Capture the cell that displays the provided text and extract its (X, Y) central coordinate. 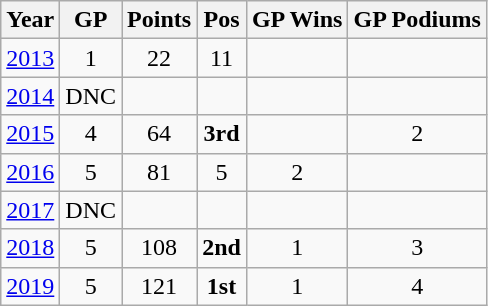
GP Podiums (417, 20)
1st (222, 286)
Year (30, 20)
GP (91, 20)
64 (160, 134)
Pos (222, 20)
GP Wins (297, 20)
11 (222, 58)
2016 (30, 172)
22 (160, 58)
3 (417, 248)
108 (160, 248)
2019 (30, 286)
2015 (30, 134)
81 (160, 172)
2013 (30, 58)
Points (160, 20)
2nd (222, 248)
3rd (222, 134)
2017 (30, 210)
2018 (30, 248)
2014 (30, 96)
121 (160, 286)
